Detect which cell encompasses the target text, then output its [X, Y] center coordinate. 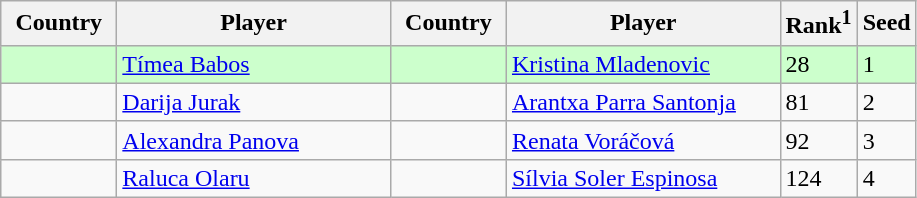
Sílvia Soler Espinosa [643, 178]
Alexandra Panova [254, 140]
124 [818, 178]
81 [818, 102]
4 [886, 178]
28 [818, 64]
2 [886, 102]
Kristina Mladenovic [643, 64]
Seed [886, 24]
Raluca Olaru [254, 178]
Renata Voráčová [643, 140]
Darija Jurak [254, 102]
3 [886, 140]
Arantxa Parra Santonja [643, 102]
92 [818, 140]
Rank1 [818, 24]
1 [886, 64]
Tímea Babos [254, 64]
